Find where the given text appears and provide that cell's center as [x, y] coordinate. 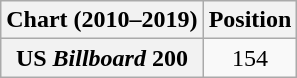
154 [250, 58]
US Billboard 200 [102, 58]
Position [250, 20]
Chart (2010–2019) [102, 20]
